Capture the cell that displays the provided text and extract its (x, y) central coordinate. 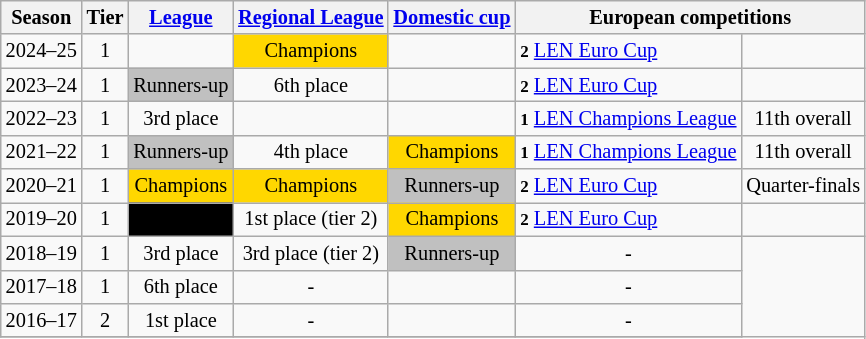
3rd place (tier 2) (310, 253)
2018–19 (42, 253)
1st place (tier 2) (310, 219)
2017–18 (42, 287)
4th place (310, 152)
2 (106, 320)
League (180, 17)
Tier (106, 17)
European competitions (690, 17)
Season (42, 17)
2020–21 (42, 186)
Domestic cup (452, 17)
1st place (180, 320)
2023–24 (42, 85)
Regional League (310, 17)
2024–25 (42, 51)
Quarter-finals (803, 186)
2022–23 (42, 118)
2021–22 (42, 152)
2019–20 (42, 219)
2016–17 (42, 320)
